Determine the [X, Y] coordinate at the center of the cell enclosing the given text.  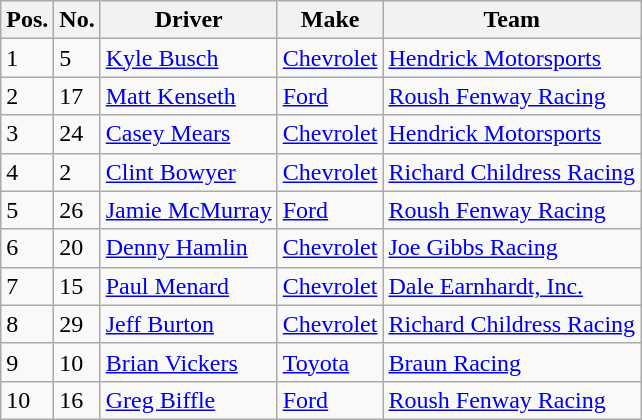
9 [28, 362]
Greg Biffle [188, 400]
8 [28, 324]
Team [512, 20]
Make [330, 20]
Matt Kenseth [188, 96]
15 [77, 286]
Pos. [28, 20]
Dale Earnhardt, Inc. [512, 286]
1 [28, 58]
24 [77, 134]
6 [28, 248]
Jeff Burton [188, 324]
Brian Vickers [188, 362]
No. [77, 20]
17 [77, 96]
4 [28, 172]
Casey Mears [188, 134]
Braun Racing [512, 362]
Clint Bowyer [188, 172]
Joe Gibbs Racing [512, 248]
Driver [188, 20]
Paul Menard [188, 286]
Toyota [330, 362]
7 [28, 286]
Denny Hamlin [188, 248]
20 [77, 248]
Kyle Busch [188, 58]
3 [28, 134]
29 [77, 324]
16 [77, 400]
26 [77, 210]
Jamie McMurray [188, 210]
